Return the (x, y) coordinate for the center point of the cell that contains the specified text.  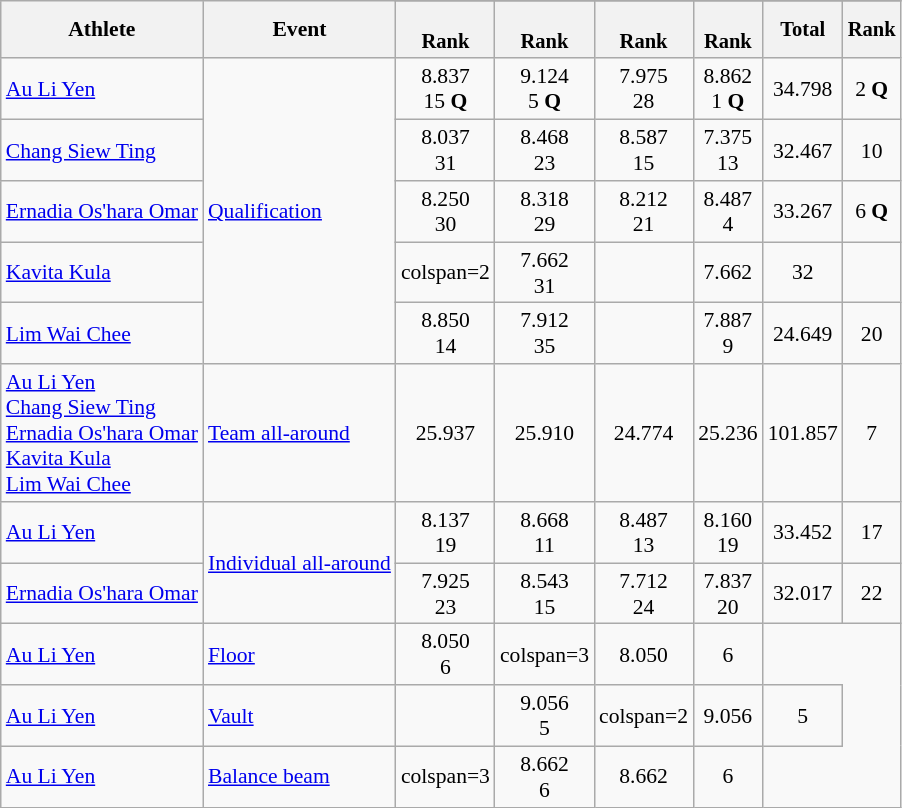
8.46823 (544, 150)
Vault (300, 716)
8.66811 (544, 532)
7.92523 (446, 594)
34.798 (803, 90)
2 Q (872, 90)
25.910 (544, 433)
Au Li YenChang Siew TingErnadia Os'hara OmarKavita KulaLim Wai Chee (102, 433)
8.31829 (544, 212)
8.13719 (446, 532)
8.85014 (446, 334)
32.017 (803, 594)
9.056 (728, 716)
9.1245 Q (544, 90)
25.937 (446, 433)
6 Q (872, 212)
Balance beam (300, 778)
Kavita Kula (102, 272)
8.662 (644, 778)
17 (872, 532)
20 (872, 334)
Total (803, 30)
10 (872, 150)
8.4874 (728, 212)
8.25030 (446, 212)
Athlete (102, 30)
7.71224 (644, 594)
24.774 (644, 433)
8.050 (644, 654)
8.83715 Q (446, 90)
5 (803, 716)
32 (803, 272)
7.83720 (728, 594)
22 (872, 594)
7 (872, 433)
8.6626 (544, 778)
Floor (300, 654)
Individual all-around (300, 563)
9.0565 (544, 716)
7.8879 (728, 334)
7.66231 (544, 272)
Event (300, 30)
Team all-around (300, 433)
7.97528 (644, 90)
Qualification (300, 212)
7.37513 (728, 150)
32.467 (803, 150)
33.267 (803, 212)
8.8621 Q (728, 90)
7.662 (728, 272)
8.54315 (544, 594)
24.649 (803, 334)
8.0506 (446, 654)
Chang Siew Ting (102, 150)
8.03731 (446, 150)
101.857 (803, 433)
8.21221 (644, 212)
Lim Wai Chee (102, 334)
33.452 (803, 532)
8.48713 (644, 532)
8.16019 (728, 532)
7.91235 (544, 334)
8.58715 (644, 150)
25.236 (728, 433)
